From the cell containing the given text, extract its center point as [x, y] coordinate. 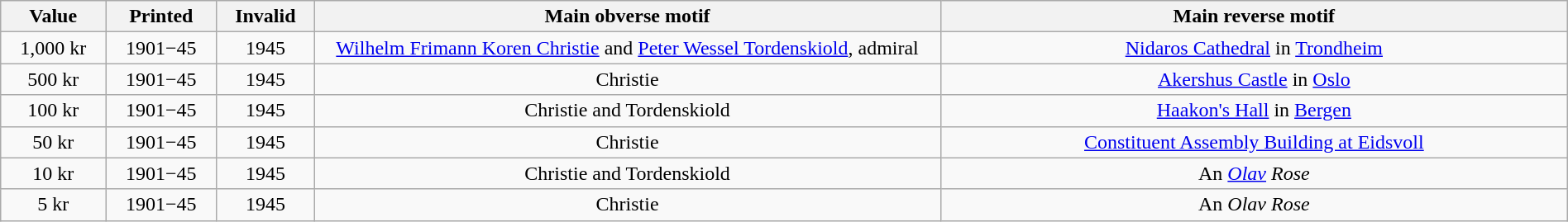
100 kr [53, 111]
Main obverse motif [628, 17]
Invalid [265, 17]
Wilhelm Frimann Koren Christie and Peter Wessel Tordenskiold, admiral [628, 48]
500 kr [53, 79]
Nidaros Cathedral in Trondheim [1254, 48]
Printed [162, 17]
5 kr [53, 205]
10 kr [53, 173]
50 kr [53, 142]
Main reverse motif [1254, 17]
1,000 kr [53, 48]
Akershus Castle in Oslo [1254, 79]
Value [53, 17]
Haakon's Hall in Bergen [1254, 111]
Constituent Assembly Building at Eidsvoll [1254, 142]
